Extract the (x, y) coordinate from the center of the cell holding the provided text.  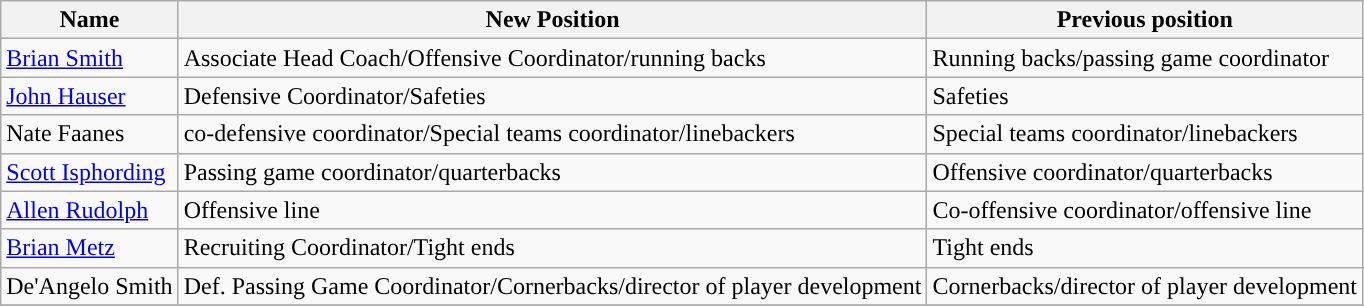
Brian Smith (90, 58)
Name (90, 20)
Allen Rudolph (90, 210)
Recruiting Coordinator/Tight ends (552, 248)
Associate Head Coach/Offensive Coordinator/running backs (552, 58)
Co-offensive coordinator/offensive line (1145, 210)
New Position (552, 20)
Special teams coordinator/linebackers (1145, 134)
Safeties (1145, 96)
Defensive Coordinator/Safeties (552, 96)
Passing game coordinator/quarterbacks (552, 172)
Tight ends (1145, 248)
John Hauser (90, 96)
co-defensive coordinator/Special teams coordinator/linebackers (552, 134)
Brian Metz (90, 248)
Offensive coordinator/quarterbacks (1145, 172)
De'Angelo Smith (90, 286)
Cornerbacks/director of player development (1145, 286)
Nate Faanes (90, 134)
Offensive line (552, 210)
Previous position (1145, 20)
Def. Passing Game Coordinator/Cornerbacks/director of player development (552, 286)
Scott Isphording (90, 172)
Running backs/passing game coordinator (1145, 58)
